Locate the cell with the specified text and output its (x, y) center coordinate. 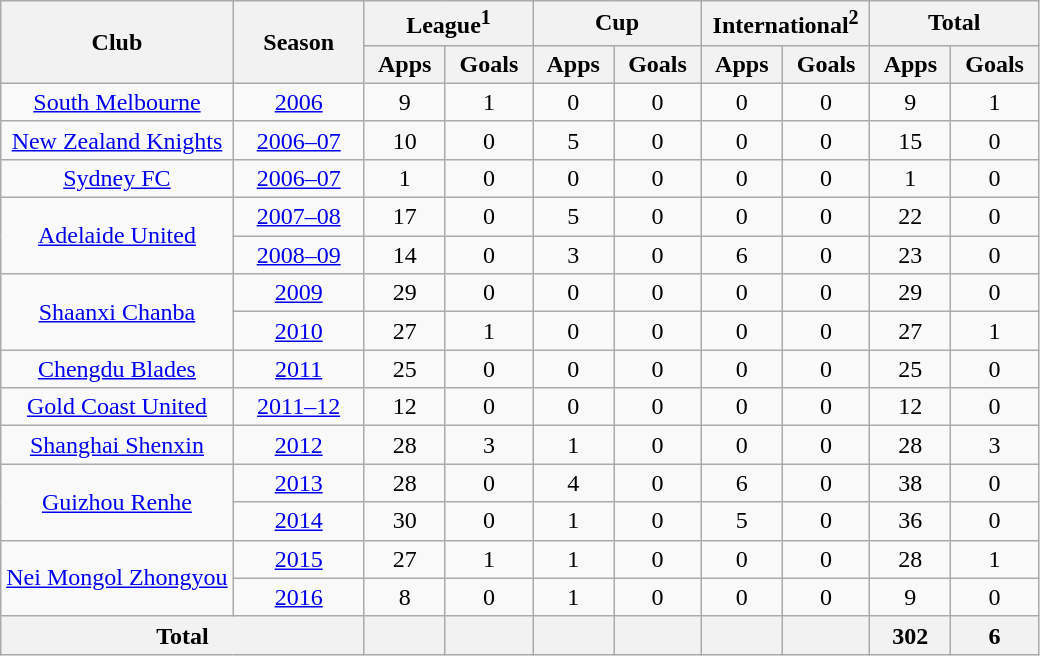
17 (404, 217)
14 (404, 255)
2012 (298, 445)
Guizhou Renhe (117, 502)
36 (910, 521)
Gold Coast United (117, 407)
2014 (298, 521)
2006 (298, 102)
2011 (298, 369)
International2 (786, 24)
2009 (298, 293)
South Melbourne (117, 102)
League1 (448, 24)
2016 (298, 597)
30 (404, 521)
2011–12 (298, 407)
302 (910, 635)
2007–08 (298, 217)
Shanghai Shenxin (117, 445)
Adelaide United (117, 236)
38 (910, 483)
2015 (298, 559)
15 (910, 140)
2008–09 (298, 255)
2010 (298, 331)
23 (910, 255)
New Zealand Knights (117, 140)
Cup (618, 24)
Sydney FC (117, 178)
4 (574, 483)
Club (117, 42)
Shaanxi Chanba (117, 312)
Season (298, 42)
Chengdu Blades (117, 369)
10 (404, 140)
Nei Mongol Zhongyou (117, 578)
2013 (298, 483)
8 (404, 597)
22 (910, 217)
